Capture the cell that displays the provided text and extract its (X, Y) central coordinate. 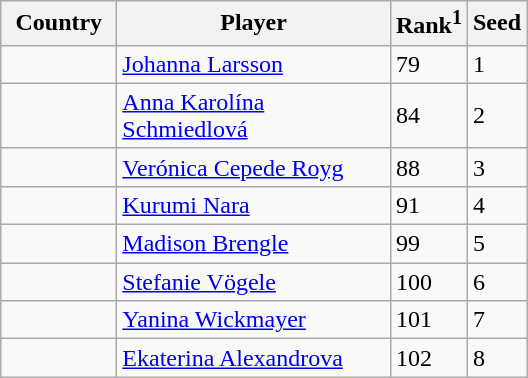
Yanina Wickmayer (254, 320)
79 (428, 64)
3 (496, 167)
5 (496, 244)
Country (59, 24)
Stefanie Vögele (254, 282)
Seed (496, 24)
88 (428, 167)
1 (496, 64)
91 (428, 205)
Ekaterina Alexandrova (254, 358)
8 (496, 358)
Player (254, 24)
84 (428, 116)
100 (428, 282)
2 (496, 116)
Kurumi Nara (254, 205)
Verónica Cepede Royg (254, 167)
Anna Karolína Schmiedlová (254, 116)
Madison Brengle (254, 244)
102 (428, 358)
101 (428, 320)
7 (496, 320)
Rank1 (428, 24)
Johanna Larsson (254, 64)
6 (496, 282)
4 (496, 205)
99 (428, 244)
